Locate the cell with the specified text and output its [x, y] center coordinate. 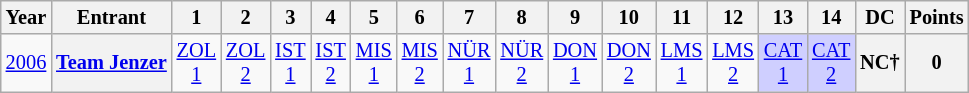
CAT2 [831, 63]
DON1 [575, 63]
MIS2 [420, 63]
Year [26, 17]
1 [196, 17]
13 [783, 17]
4 [331, 17]
6 [420, 17]
LMS1 [682, 63]
DON2 [629, 63]
14 [831, 17]
9 [575, 17]
0 [937, 63]
NÜR1 [470, 63]
IST2 [331, 63]
2 [246, 17]
Points [937, 17]
LMS2 [733, 63]
Team Jenzer [111, 63]
10 [629, 17]
12 [733, 17]
MIS1 [374, 63]
NÜR2 [522, 63]
Entrant [111, 17]
3 [290, 17]
CAT1 [783, 63]
ZOL2 [246, 63]
11 [682, 17]
5 [374, 17]
IST1 [290, 63]
7 [470, 17]
8 [522, 17]
NC† [880, 63]
ZOL1 [196, 63]
DC [880, 17]
2006 [26, 63]
